Determine the (x, y) coordinate at the center of the cell enclosing the given text.  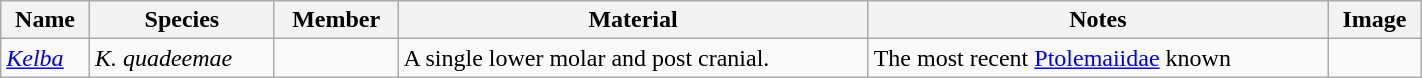
K. quadeemae (182, 58)
The most recent Ptolemaiidae known (1098, 58)
Material (633, 20)
Kelba (46, 58)
Image (1375, 20)
Notes (1098, 20)
A single lower molar and post cranial. (633, 58)
Member (336, 20)
Species (182, 20)
Name (46, 20)
